Provide the [x, y] coordinate of the cell's center where the given text is located.  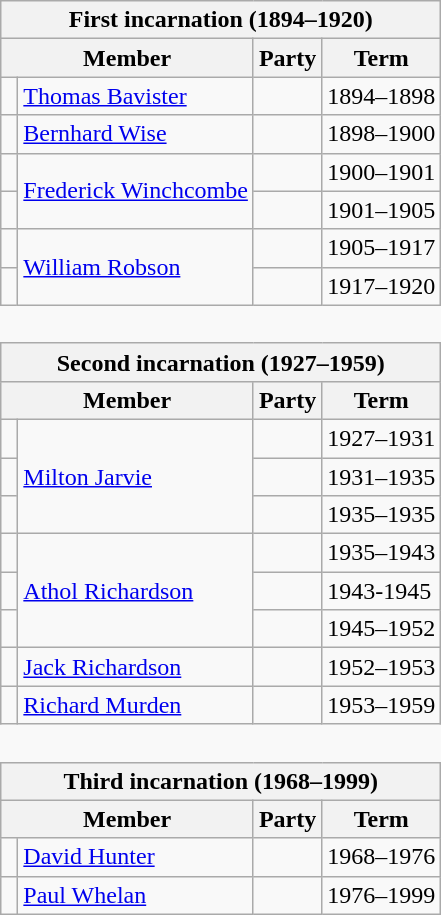
1976–1999 [382, 895]
1900–1901 [382, 172]
Jack Richardson [136, 667]
William Robson [136, 267]
First incarnation (1894–1920) [221, 20]
1901–1905 [382, 210]
1953–1959 [382, 705]
Richard Murden [136, 705]
1968–1976 [382, 857]
Milton Jarvie [136, 476]
Thomas Bavister [136, 96]
1898–1900 [382, 134]
1935–1935 [382, 515]
Frederick Winchcombe [136, 191]
1917–1920 [382, 286]
1945–1952 [382, 629]
Second incarnation (1927–1959) [221, 362]
David Hunter [136, 857]
1905–1917 [382, 248]
Third incarnation (1968–1999) [221, 781]
1952–1953 [382, 667]
1935–1943 [382, 553]
Paul Whelan [136, 895]
Athol Richardson [136, 591]
1931–1935 [382, 477]
1943-1945 [382, 591]
Bernhard Wise [136, 134]
1894–1898 [382, 96]
1927–1931 [382, 438]
